From the cell containing the given text, extract its center point as (x, y) coordinate. 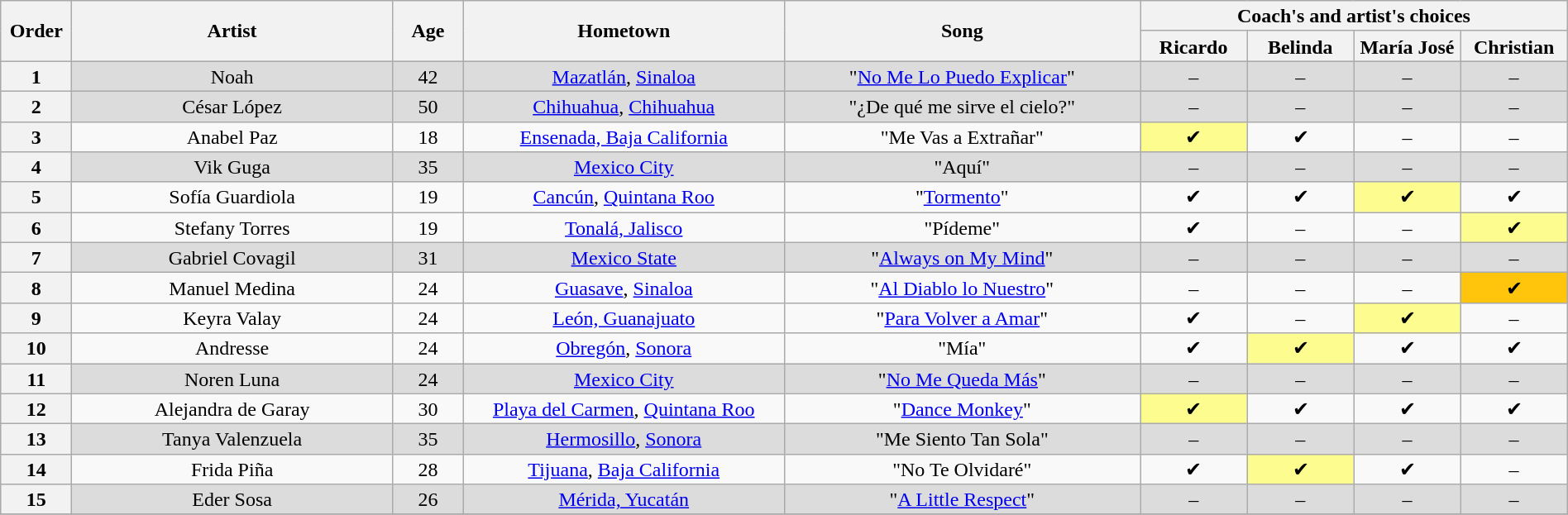
"No Me Queda Más" (963, 379)
Vik Guga (232, 167)
8 (36, 288)
Ensenada, Baja California (624, 137)
Hometown (624, 31)
León, Guanajuato (624, 317)
42 (428, 76)
"Mía" (963, 349)
Ricardo (1194, 46)
"No Me Lo Puedo Explicar" (963, 76)
2 (36, 106)
Tonalá, Jalisco (624, 228)
3 (36, 137)
30 (428, 408)
"Always on My Mind" (963, 258)
Gabriel Covagil (232, 258)
César López (232, 106)
Mazatlán, Sinaloa (624, 76)
10 (36, 349)
Obregón, Sonora (624, 349)
"Pídeme" (963, 228)
Sofía Guardiola (232, 197)
13 (36, 440)
"Aquí" (963, 167)
Eder Sosa (232, 499)
Andresse (232, 349)
15 (36, 499)
"¿De qué me sirve el cielo?" (963, 106)
María José (1408, 46)
14 (36, 470)
Manuel Medina (232, 288)
7 (36, 258)
Artist (232, 31)
Noah (232, 76)
"Al Diablo lo Nuestro" (963, 288)
"Para Volver a Amar" (963, 317)
Tanya Valenzuela (232, 440)
Playa del Carmen, Quintana Roo (624, 408)
5 (36, 197)
"A Little Respect" (963, 499)
18 (428, 137)
Age (428, 31)
"Tormento" (963, 197)
6 (36, 228)
11 (36, 379)
Coach's and artist's choices (1355, 17)
Keyra Valay (232, 317)
1 (36, 76)
50 (428, 106)
9 (36, 317)
Alejandra de Garay (232, 408)
Hermosillo, Sonora (624, 440)
31 (428, 258)
Order (36, 31)
"No Te Olvidaré" (963, 470)
26 (428, 499)
"Me Siento Tan Sola" (963, 440)
Noren Luna (232, 379)
"Me Vas a Extrañar" (963, 137)
Christian (1513, 46)
Chihuahua, Chihuahua (624, 106)
Belinda (1300, 46)
"Dance Monkey" (963, 408)
4 (36, 167)
Mérida, Yucatán (624, 499)
Stefany Torres (232, 228)
Song (963, 31)
28 (428, 470)
Tijuana, Baja California (624, 470)
Mexico State (624, 258)
Cancún, Quintana Roo (624, 197)
12 (36, 408)
Anabel Paz (232, 137)
Frida Piña (232, 470)
Guasave, Sinaloa (624, 288)
